Provide the (X, Y) coordinate of the cell's center where the given text is located.  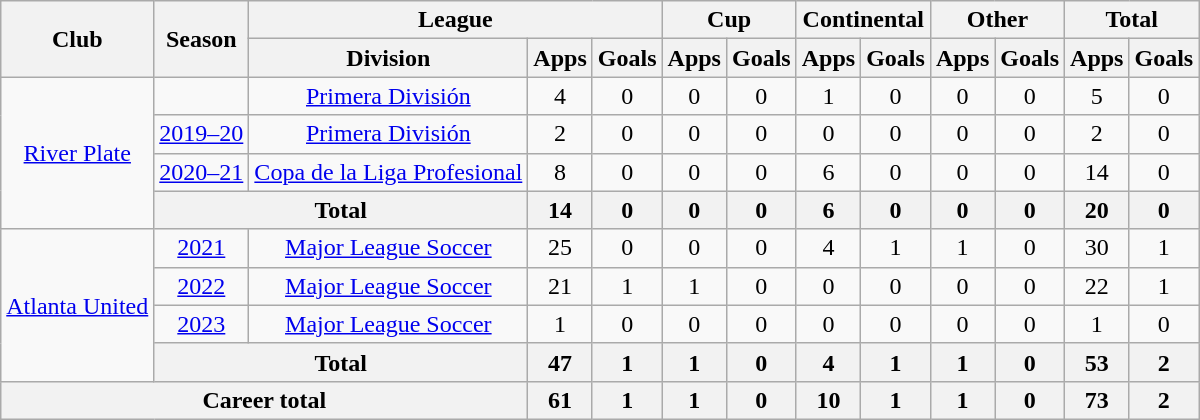
2019–20 (202, 134)
Cup (729, 20)
Copa de la Liga Profesional (388, 172)
League (456, 20)
Atlanta United (78, 305)
53 (1097, 362)
10 (828, 400)
5 (1097, 96)
8 (560, 172)
25 (560, 248)
2023 (202, 324)
Club (78, 39)
2021 (202, 248)
River Plate (78, 153)
21 (560, 286)
2022 (202, 286)
Season (202, 39)
2020–21 (202, 172)
Other (997, 20)
47 (560, 362)
30 (1097, 248)
Division (388, 58)
22 (1097, 286)
73 (1097, 400)
Continental (863, 20)
61 (560, 400)
Career total (264, 400)
20 (1097, 210)
